Locate the cell with the specified text and output its (x, y) center coordinate. 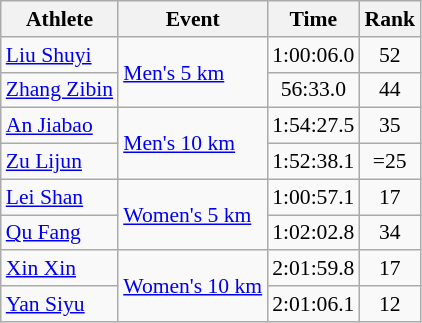
Event (192, 19)
Time (313, 19)
1:02:02.8 (313, 233)
2:01:59.8 (313, 269)
An Jiabao (60, 126)
Zhang Zibin (60, 90)
35 (390, 126)
12 (390, 304)
34 (390, 233)
Rank (390, 19)
1:00:57.1 (313, 197)
52 (390, 55)
1:00:06.0 (313, 55)
Lei Shan (60, 197)
Xin Xin (60, 269)
Men's 5 km (192, 72)
Women's 10 km (192, 286)
Yan Siyu (60, 304)
Men's 10 km (192, 144)
=25 (390, 162)
Women's 5 km (192, 214)
Athlete (60, 19)
2:01:06.1 (313, 304)
56:33.0 (313, 90)
1:52:38.1 (313, 162)
Qu Fang (60, 233)
1:54:27.5 (313, 126)
Zu Lijun (60, 162)
Liu Shuyi (60, 55)
44 (390, 90)
